Output the (X, Y) coordinate of the center of the cell containing the given text.  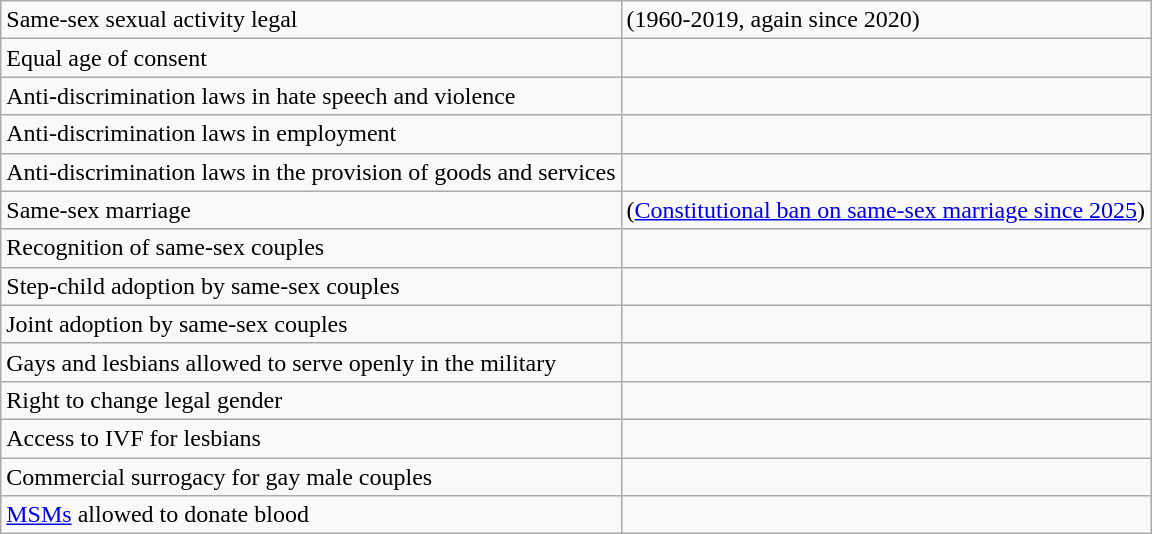
Joint adoption by same-sex couples (311, 324)
Step-child adoption by same-sex couples (311, 286)
Recognition of same-sex couples (311, 248)
Same-sex sexual activity legal (311, 20)
Commercial surrogacy for gay male couples (311, 477)
Same-sex marriage (311, 210)
Equal age of consent (311, 58)
MSMs allowed to donate blood (311, 515)
Anti-discrimination laws in hate speech and violence (311, 96)
(1960-2019, again since 2020) (886, 20)
Anti-discrimination laws in employment (311, 134)
Access to IVF for lesbians (311, 438)
Right to change legal gender (311, 400)
Gays and lesbians allowed to serve openly in the military (311, 362)
(Constitutional ban on same-sex marriage since 2025) (886, 210)
Anti-discrimination laws in the provision of goods and services (311, 172)
